Scan for the cell matching the given text and deliver its [x, y] coordinate at center. 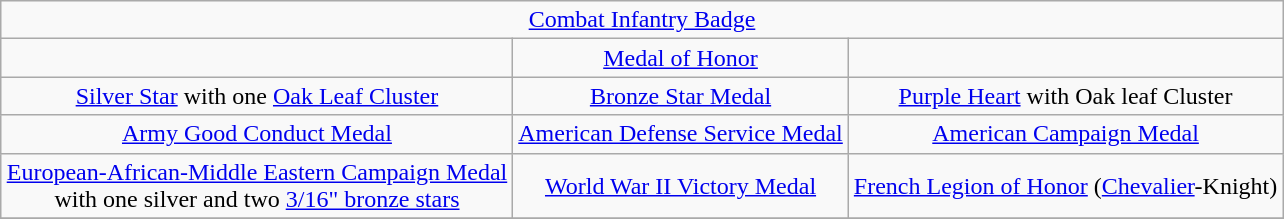
Bronze Star Medal [681, 96]
Purple Heart with Oak leaf Cluster [1065, 96]
Silver Star with one Oak Leaf Cluster [257, 96]
French Legion of Honor (Chevalier-Knight) [1065, 186]
World War II Victory Medal [681, 186]
Combat Infantry Badge [642, 20]
European-African-Middle Eastern Campaign Medalwith one silver and two 3/16" bronze stars [257, 186]
American Defense Service Medal [681, 134]
American Campaign Medal [1065, 134]
Medal of Honor [681, 58]
Army Good Conduct Medal [257, 134]
